Provide the [x, y] coordinate of the cell's center where the given text is located.  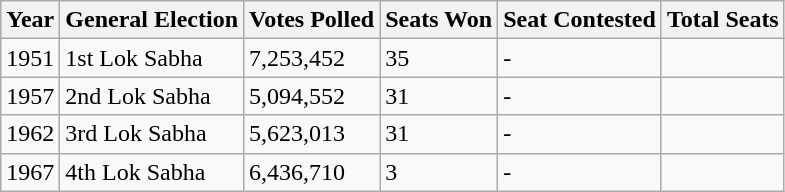
1st Lok Sabha [152, 58]
2nd Lok Sabha [152, 96]
Year [30, 20]
3 [439, 172]
3rd Lok Sabha [152, 134]
5,094,552 [312, 96]
5,623,013 [312, 134]
Seat Contested [580, 20]
General Election [152, 20]
Votes Polled [312, 20]
4th Lok Sabha [152, 172]
Seats Won [439, 20]
1962 [30, 134]
1967 [30, 172]
1957 [30, 96]
1951 [30, 58]
Total Seats [722, 20]
7,253,452 [312, 58]
35 [439, 58]
6,436,710 [312, 172]
